From the cell containing the given text, extract its center point as [x, y] coordinate. 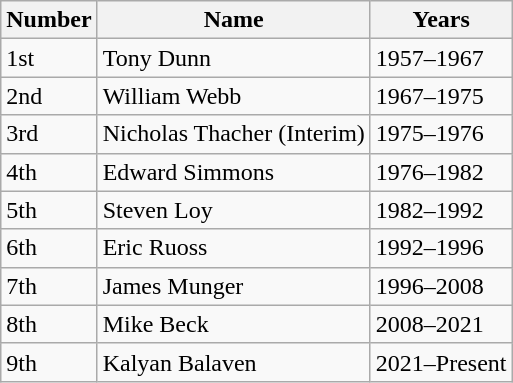
Mike Beck [234, 324]
Steven Loy [234, 210]
Edward Simmons [234, 172]
1967–1975 [441, 96]
Years [441, 20]
Number [49, 20]
1st [49, 58]
Nicholas Thacher (Interim) [234, 134]
1996–2008 [441, 286]
4th [49, 172]
Eric Ruoss [234, 248]
6th [49, 248]
5th [49, 210]
1976–1982 [441, 172]
7th [49, 286]
1975–1976 [441, 134]
Tony Dunn [234, 58]
3rd [49, 134]
2nd [49, 96]
1982–1992 [441, 210]
Name [234, 20]
9th [49, 362]
1992–1996 [441, 248]
2008–2021 [441, 324]
2021–Present [441, 362]
Kalyan Balaven [234, 362]
William Webb [234, 96]
James Munger [234, 286]
8th [49, 324]
1957–1967 [441, 58]
